Identify which cell holds the provided text, then report its (x, y) central coordinate. 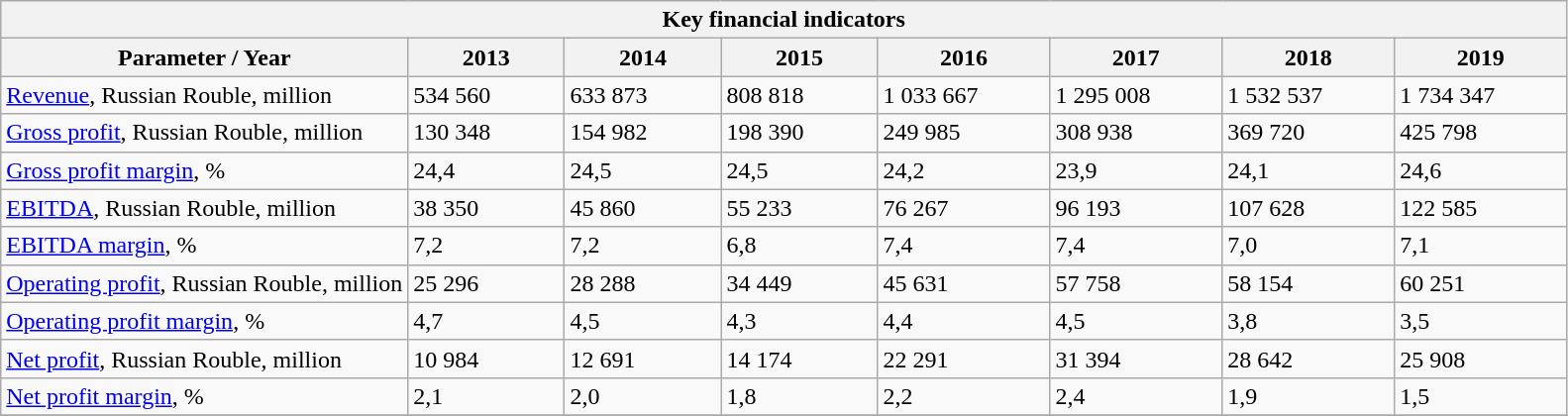
3,8 (1308, 321)
Operating profit, Russian Rouble, million (204, 283)
2,1 (486, 396)
2018 (1308, 57)
55 233 (799, 208)
2,2 (964, 396)
1 734 347 (1481, 95)
23,9 (1136, 170)
Gross profit margin, % (204, 170)
Net profit, Russian Rouble, million (204, 359)
369 720 (1308, 133)
249 985 (964, 133)
1,9 (1308, 396)
3,5 (1481, 321)
28 288 (643, 283)
31 394 (1136, 359)
58 154 (1308, 283)
Key financial indicators (784, 20)
308 938 (1136, 133)
4,4 (964, 321)
24,2 (964, 170)
6,8 (799, 246)
Revenue, Russian Rouble, million (204, 95)
24,4 (486, 170)
2,0 (643, 396)
Parameter / Year (204, 57)
22 291 (964, 359)
1 033 667 (964, 95)
7,0 (1308, 246)
14 174 (799, 359)
25 296 (486, 283)
Net profit margin, % (204, 396)
534 560 (486, 95)
2019 (1481, 57)
425 798 (1481, 133)
10 984 (486, 359)
Operating profit margin, % (204, 321)
808 818 (799, 95)
4,3 (799, 321)
12 691 (643, 359)
1,5 (1481, 396)
633 873 (643, 95)
28 642 (1308, 359)
45 860 (643, 208)
2017 (1136, 57)
2,4 (1136, 396)
96 193 (1136, 208)
122 585 (1481, 208)
2013 (486, 57)
4,7 (486, 321)
34 449 (799, 283)
45 631 (964, 283)
57 758 (1136, 283)
24,1 (1308, 170)
24,6 (1481, 170)
EBITDA, Russian Rouble, million (204, 208)
1 295 008 (1136, 95)
Gross profit, Russian Rouble, million (204, 133)
38 350 (486, 208)
130 348 (486, 133)
198 390 (799, 133)
2014 (643, 57)
2016 (964, 57)
76 267 (964, 208)
154 982 (643, 133)
1 532 537 (1308, 95)
2015 (799, 57)
1,8 (799, 396)
60 251 (1481, 283)
7,1 (1481, 246)
EBITDA margin, % (204, 246)
107 628 (1308, 208)
25 908 (1481, 359)
